Search for the cell housing the specified text and yield its (x, y) center coordinate. 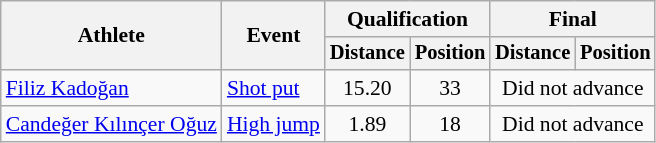
High jump (274, 124)
Final (572, 19)
Filiz Kadoğan (112, 88)
Candeğer Kılınçer Oğuz (112, 124)
1.89 (368, 124)
18 (450, 124)
Event (274, 36)
Shot put (274, 88)
Athlete (112, 36)
15.20 (368, 88)
Qualification (408, 19)
33 (450, 88)
